Extract the [X, Y] coordinate from the center of the cell holding the provided text.  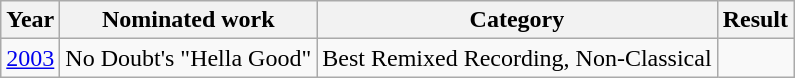
Year [30, 20]
No Doubt's "Hella Good" [188, 58]
Nominated work [188, 20]
Category [517, 20]
Result [755, 20]
Best Remixed Recording, Non-Classical [517, 58]
2003 [30, 58]
